Find where the given text appears and provide that cell's center as [X, Y] coordinate. 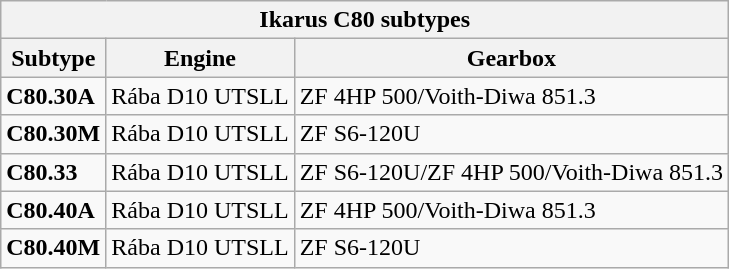
Engine [200, 58]
C80.40A [54, 210]
Subtype [54, 58]
ZF S6-120U/ZF 4HP 500/Voith-Diwa 851.3 [511, 172]
Ikarus C80 subtypes [365, 20]
C80.30M [54, 134]
C80.30A [54, 96]
Gearbox [511, 58]
C80.33 [54, 172]
C80.40M [54, 248]
